From the cell containing the given text, extract its center point as [X, Y] coordinate. 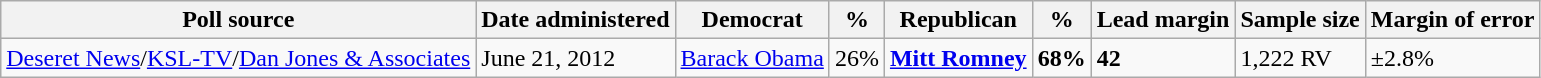
±2.8% [1452, 58]
Mitt Romney [958, 58]
Barack Obama [752, 58]
Margin of error [1452, 20]
Lead margin [1163, 20]
June 21, 2012 [576, 58]
1,222 RV [1300, 58]
Republican [958, 20]
Democrat [752, 20]
26% [856, 58]
68% [1062, 58]
Date administered [576, 20]
42 [1163, 58]
Poll source [238, 20]
Deseret News/KSL-TV/Dan Jones & Associates [238, 58]
Sample size [1300, 20]
